Scan for the cell matching the given text and deliver its (x, y) coordinate at center. 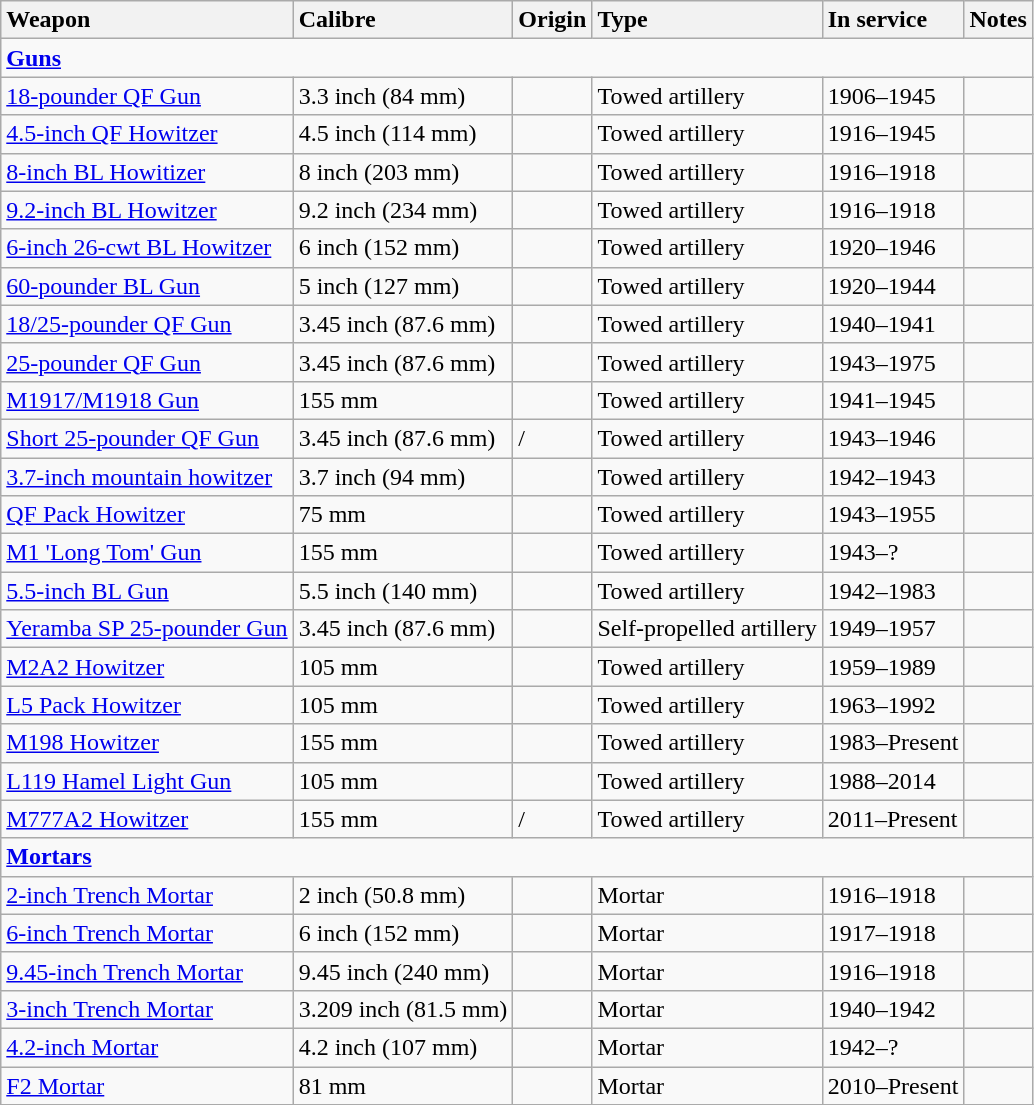
L119 Hamel Light Gun (147, 781)
1943–1946 (893, 438)
1943–? (893, 553)
6-inch Trench Mortar (147, 933)
3-inch Trench Mortar (147, 1009)
2-inch Trench Mortar (147, 895)
M1917/M1918 Gun (147, 400)
QF Pack Howitzer (147, 515)
81 mm (403, 1085)
1963–1992 (893, 705)
2011–Present (893, 819)
1940–1942 (893, 1009)
9.45-inch Trench Mortar (147, 971)
3.7 inch (94 mm) (403, 477)
4.2-inch Mortar (147, 1047)
1942–1943 (893, 477)
1943–1955 (893, 515)
8 inch (203 mm) (403, 172)
M777A2 Howitzer (147, 819)
1920–1944 (893, 286)
3.7-inch mountain howitzer (147, 477)
Calibre (403, 20)
25-pounder QF Gun (147, 362)
Weapon (147, 20)
M198 Howitzer (147, 743)
2 inch (50.8 mm) (403, 895)
18-pounder QF Gun (147, 96)
Type (707, 20)
1983–Present (893, 743)
1959–1989 (893, 667)
1920–1946 (893, 248)
M1 'Long Tom' Gun (147, 553)
Mortars (517, 857)
9.2-inch BL Howitzer (147, 210)
1942–? (893, 1047)
Yeramba SP 25-pounder Gun (147, 629)
Origin (552, 20)
1906–1945 (893, 96)
4.5 inch (114 mm) (403, 134)
1988–2014 (893, 781)
F2 Mortar (147, 1085)
4.2 inch (107 mm) (403, 1047)
8-inch BL Howitizer (147, 172)
5.5 inch (140 mm) (403, 591)
In service (893, 20)
1940–1941 (893, 324)
Self-propelled artillery (707, 629)
60-pounder BL Gun (147, 286)
1916–1945 (893, 134)
Short 25-pounder QF Gun (147, 438)
18/25-pounder QF Gun (147, 324)
1943–1975 (893, 362)
5.5-inch BL Gun (147, 591)
Notes (998, 20)
4.5-inch QF Howitzer (147, 134)
1917–1918 (893, 933)
L5 Pack Howitzer (147, 705)
3.3 inch (84 mm) (403, 96)
Guns (517, 58)
2010–Present (893, 1085)
M2A2 Howitzer (147, 667)
1941–1945 (893, 400)
1942–1983 (893, 591)
9.2 inch (234 mm) (403, 210)
6-inch 26-cwt BL Howitzer (147, 248)
75 mm (403, 515)
9.45 inch (240 mm) (403, 971)
5 inch (127 mm) (403, 286)
3.209 inch (81.5 mm) (403, 1009)
1949–1957 (893, 629)
